Output the (X, Y) coordinate of the center of the cell containing the given text.  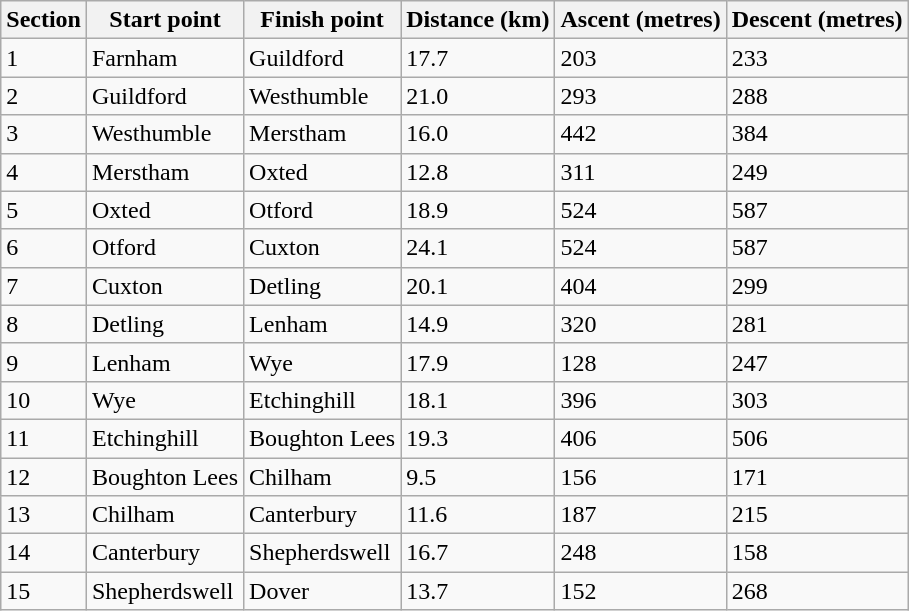
4 (44, 172)
14.9 (478, 324)
233 (817, 58)
268 (817, 591)
5 (44, 210)
12 (44, 477)
Start point (164, 20)
1 (44, 58)
16.0 (478, 134)
Farnham (164, 58)
293 (640, 96)
6 (44, 248)
299 (817, 286)
288 (817, 96)
396 (640, 400)
11 (44, 438)
442 (640, 134)
18.1 (478, 400)
187 (640, 515)
20.1 (478, 286)
13 (44, 515)
14 (44, 553)
249 (817, 172)
3 (44, 134)
152 (640, 591)
7 (44, 286)
311 (640, 172)
9 (44, 362)
384 (817, 134)
Ascent (metres) (640, 20)
320 (640, 324)
404 (640, 286)
248 (640, 553)
11.6 (478, 515)
Descent (metres) (817, 20)
21.0 (478, 96)
Finish point (322, 20)
247 (817, 362)
18.9 (478, 210)
215 (817, 515)
16.7 (478, 553)
203 (640, 58)
171 (817, 477)
303 (817, 400)
13.7 (478, 591)
156 (640, 477)
128 (640, 362)
158 (817, 553)
406 (640, 438)
12.8 (478, 172)
Dover (322, 591)
506 (817, 438)
15 (44, 591)
10 (44, 400)
Section (44, 20)
17.7 (478, 58)
24.1 (478, 248)
2 (44, 96)
Distance (km) (478, 20)
9.5 (478, 477)
19.3 (478, 438)
281 (817, 324)
8 (44, 324)
17.9 (478, 362)
